Capture the cell that displays the provided text and extract its (X, Y) central coordinate. 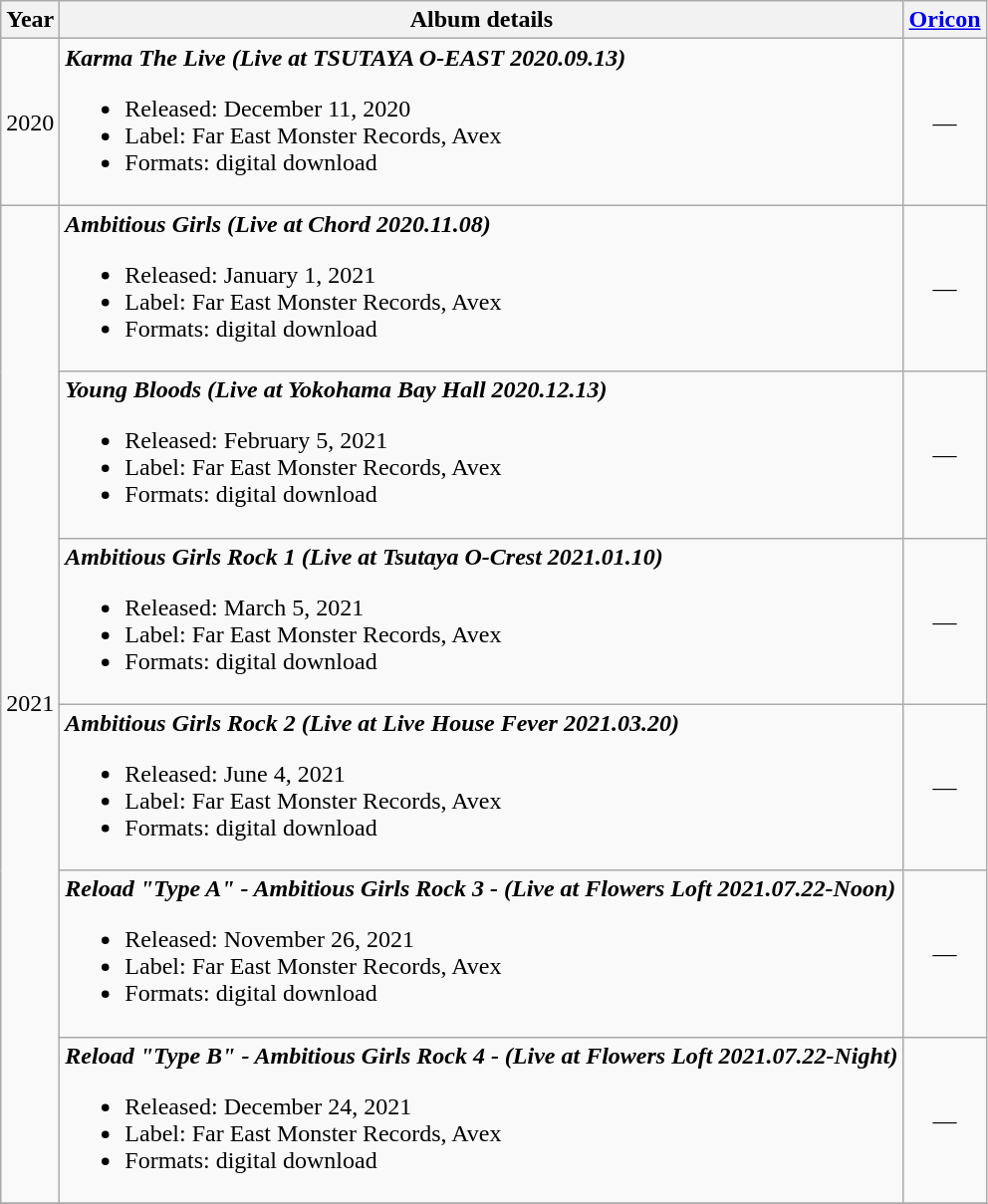
Ambitious Girls (Live at Chord 2020.11.08)Released: January 1, 2021Label: Far East Monster Records, AvexFormats: digital download (482, 289)
Album details (482, 20)
Year (30, 20)
2021 (30, 704)
Oricon (944, 20)
Ambitious Girls Rock 1 (Live at Tsutaya O-Crest 2021.01.10) Released: March 5, 2021Label: Far East Monster Records, AvexFormats: digital download (482, 621)
2020 (30, 121)
Ambitious Girls Rock 2 (Live at Live House Fever 2021.03.20) Released: June 4, 2021Label: Far East Monster Records, AvexFormats: digital download (482, 787)
Karma The Live (Live at TSUTAYA O-EAST 2020.09.13)Released: December 11, 2020Label: Far East Monster Records, AvexFormats: digital download (482, 121)
Young Bloods (Live at Yokohama Bay Hall 2020.12.13)Released: February 5, 2021Label: Far East Monster Records, AvexFormats: digital download (482, 454)
